Determine the [X, Y] coordinate at the center of the cell enclosing the given text.  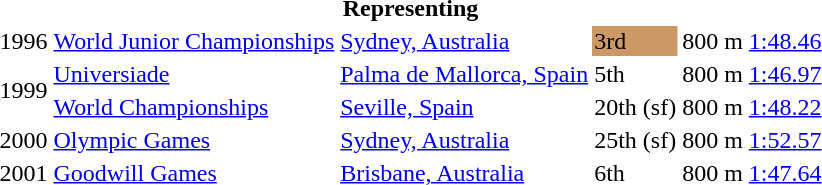
World Championships [194, 107]
Palma de Mallorca, Spain [464, 74]
World Junior Championships [194, 41]
Universiade [194, 74]
25th (sf) [636, 140]
Olympic Games [194, 140]
5th [636, 74]
Seville, Spain [464, 107]
20th (sf) [636, 107]
3rd [636, 41]
